Capture the cell that displays the provided text and extract its (X, Y) central coordinate. 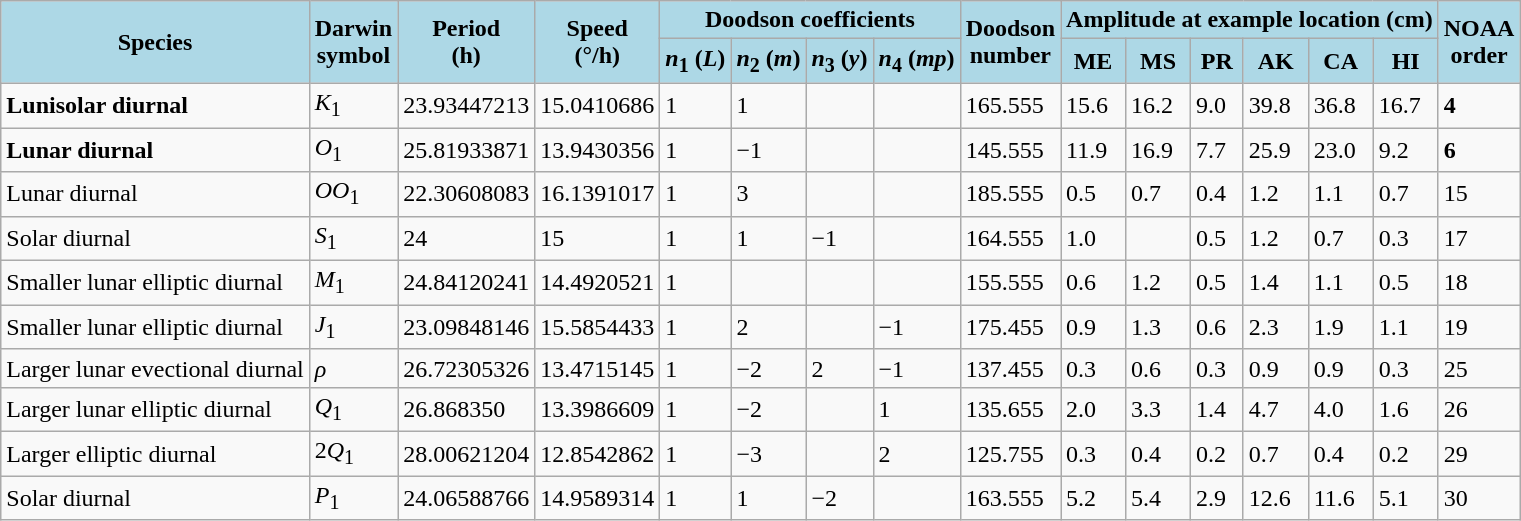
PR (1216, 61)
2Q1 (353, 454)
NOAA order (1479, 42)
ρ (353, 368)
Species (155, 42)
Lunisolar diurnal (155, 105)
J1 (353, 327)
25 (1479, 368)
Darwin symbol (353, 42)
AK (1276, 61)
Doodson number (1010, 42)
n4 (mp) (916, 61)
1.6 (1406, 409)
12.6 (1276, 498)
175.455 (1010, 327)
13.9430356 (598, 150)
26.868350 (466, 409)
ME (1094, 61)
9.2 (1406, 150)
23.0 (1340, 150)
9.0 (1216, 105)
165.555 (1010, 105)
15.5854433 (598, 327)
15.0410686 (598, 105)
K1 (353, 105)
12.8542862 (598, 454)
HI (1406, 61)
4.7 (1276, 409)
17 (1479, 238)
CA (1340, 61)
Doodson coefficients (810, 20)
4.0 (1340, 409)
25.81933871 (466, 150)
5.2 (1094, 498)
16.9 (1158, 150)
2.9 (1216, 498)
11.6 (1340, 498)
O1 (353, 150)
155.555 (1010, 283)
Larger lunar evectional diurnal (155, 368)
26.72305326 (466, 368)
29 (1479, 454)
23.09848146 (466, 327)
26 (1479, 409)
39.8 (1276, 105)
M1 (353, 283)
30 (1479, 498)
19 (1479, 327)
−3 (768, 454)
23.93447213 (466, 105)
Speed (°/h) (598, 42)
S1 (353, 238)
MS (1158, 61)
164.555 (1010, 238)
24.06588766 (466, 498)
18 (1479, 283)
16.2 (1158, 105)
5.1 (1406, 498)
2.3 (1276, 327)
15.6 (1094, 105)
24.84120241 (466, 283)
4 (1479, 105)
25.9 (1276, 150)
137.455 (1010, 368)
3 (768, 194)
Period (h) (466, 42)
13.4715145 (598, 368)
Amplitude at example location (cm) (1250, 20)
OO1 (353, 194)
11.9 (1094, 150)
3.3 (1158, 409)
6 (1479, 150)
1.9 (1340, 327)
16.7 (1406, 105)
Larger elliptic diurnal (155, 454)
14.4920521 (598, 283)
5.4 (1158, 498)
24 (466, 238)
Q1 (353, 409)
163.555 (1010, 498)
13.3986609 (598, 409)
2.0 (1094, 409)
16.1391017 (598, 194)
7.7 (1216, 150)
125.755 (1010, 454)
185.555 (1010, 194)
n1 (L) (696, 61)
P1 (353, 498)
14.9589314 (598, 498)
1.3 (1158, 327)
36.8 (1340, 105)
22.30608083 (466, 194)
145.555 (1010, 150)
28.00621204 (466, 454)
n3 (y) (840, 61)
1.0 (1094, 238)
135.655 (1010, 409)
n2 (m) (768, 61)
Larger lunar elliptic diurnal (155, 409)
